Return [X, Y] of the center of cell containing provided text 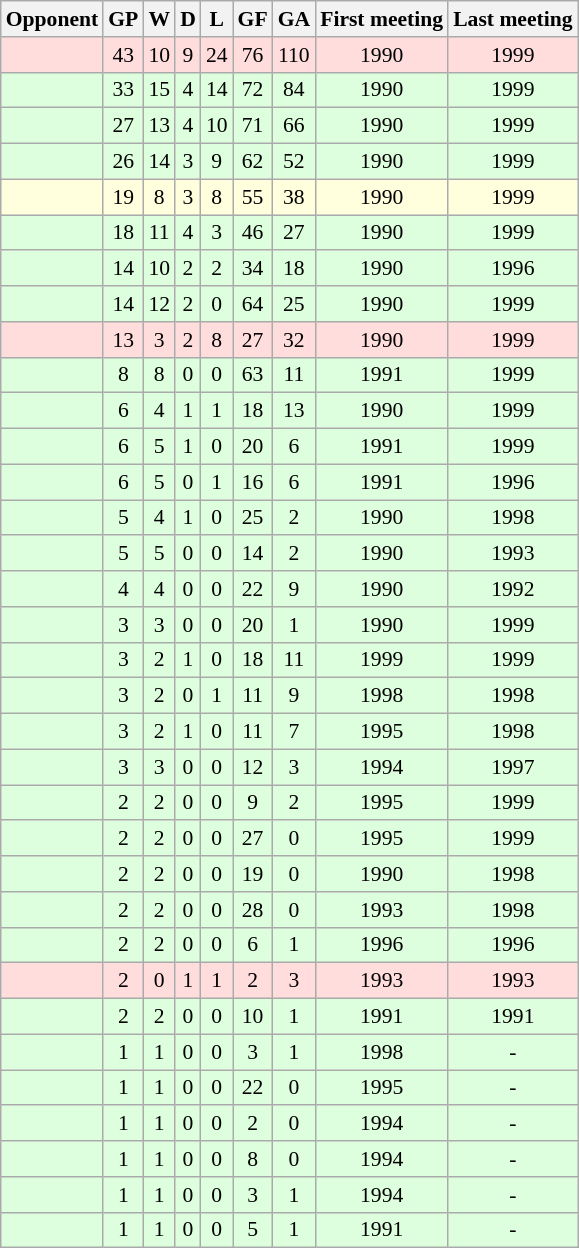
32 [294, 340]
84 [294, 90]
33 [123, 90]
28 [253, 910]
26 [123, 162]
24 [217, 55]
16 [253, 482]
Last meeting [512, 19]
1997 [512, 767]
GA [294, 19]
55 [253, 197]
63 [253, 375]
GP [123, 19]
38 [294, 197]
66 [294, 126]
43 [123, 55]
62 [253, 162]
1992 [512, 589]
L [217, 19]
110 [294, 55]
Opponent [52, 19]
GF [253, 19]
64 [253, 304]
46 [253, 233]
52 [294, 162]
First meeting [382, 19]
15 [159, 90]
34 [253, 269]
W [159, 19]
72 [253, 90]
7 [294, 732]
71 [253, 126]
76 [253, 55]
D [188, 19]
